Determine the (x, y) coordinate at the center of the cell enclosing the given text.  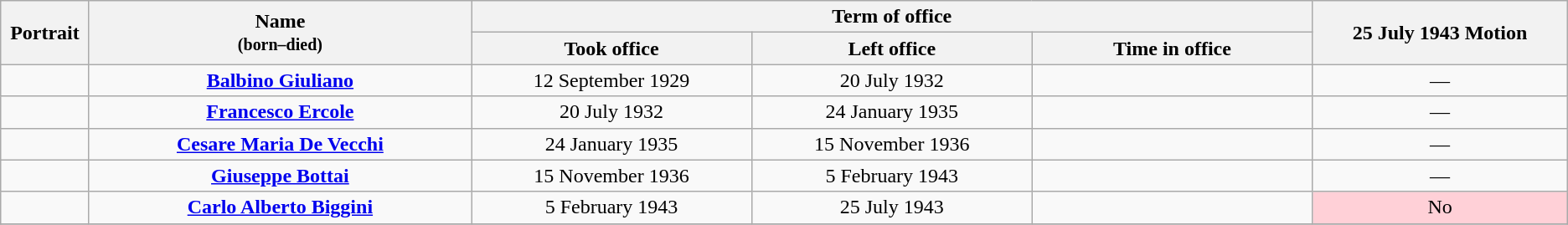
Time in office (1173, 49)
Term of office (892, 17)
Cesare Maria De Vecchi (280, 144)
Balbino Giuliano (280, 80)
Name(born–died) (280, 33)
25 July 1943 (891, 207)
Took office (611, 49)
Portrait (45, 33)
Francesco Ercole (280, 112)
Left office (891, 49)
Carlo Alberto Biggini (280, 207)
12 September 1929 (611, 80)
No (1440, 207)
Giuseppe Bottai (280, 176)
25 July 1943 Motion (1440, 33)
